Detect which cell encompasses the target text, then output its [x, y] center coordinate. 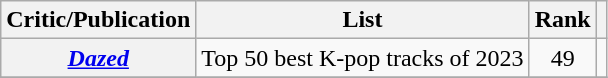
List [362, 20]
Critic/Publication [98, 20]
Top 50 best K-pop tracks of 2023 [362, 58]
Dazed [98, 58]
Rank [562, 20]
49 [562, 58]
